From the cell containing the given text, extract its center point as (x, y) coordinate. 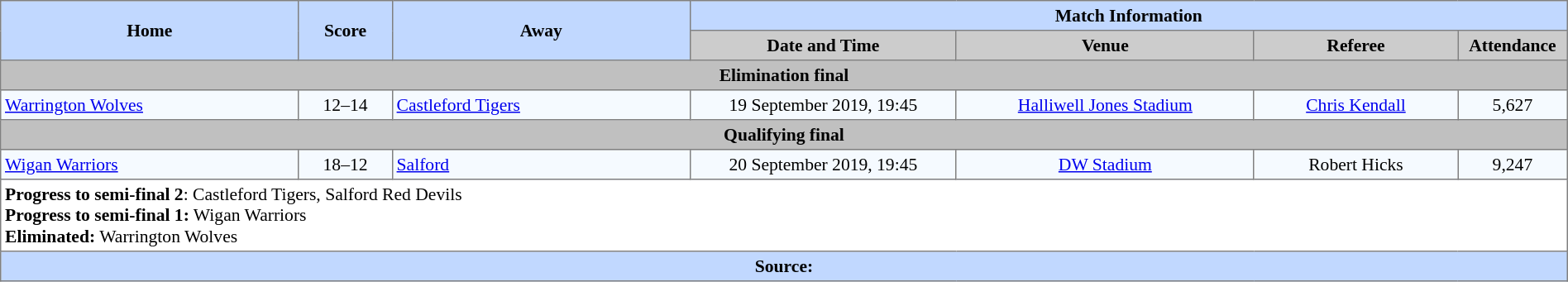
Venue (1105, 45)
Salford (541, 165)
18–12 (346, 165)
Robert Hicks (1355, 165)
Elimination final (784, 75)
19 September 2019, 19:45 (823, 105)
Attendance (1513, 45)
Away (541, 31)
9,247 (1513, 165)
12–14 (346, 105)
Halliwell Jones Stadium (1105, 105)
Referee (1355, 45)
Score (346, 31)
Wigan Warriors (150, 165)
Progress to semi-final 2: Castleford Tigers, Salford Red Devils Progress to semi-final 1: Wigan Warriors Eliminated: Warrington Wolves (784, 215)
Chris Kendall (1355, 105)
20 September 2019, 19:45 (823, 165)
Match Information (1128, 16)
Source: (784, 266)
5,627 (1513, 105)
Qualifying final (784, 135)
Date and Time (823, 45)
Home (150, 31)
Castleford Tigers (541, 105)
Warrington Wolves (150, 105)
DW Stadium (1105, 165)
